Output the [X, Y] coordinate of the center of the cell containing the given text.  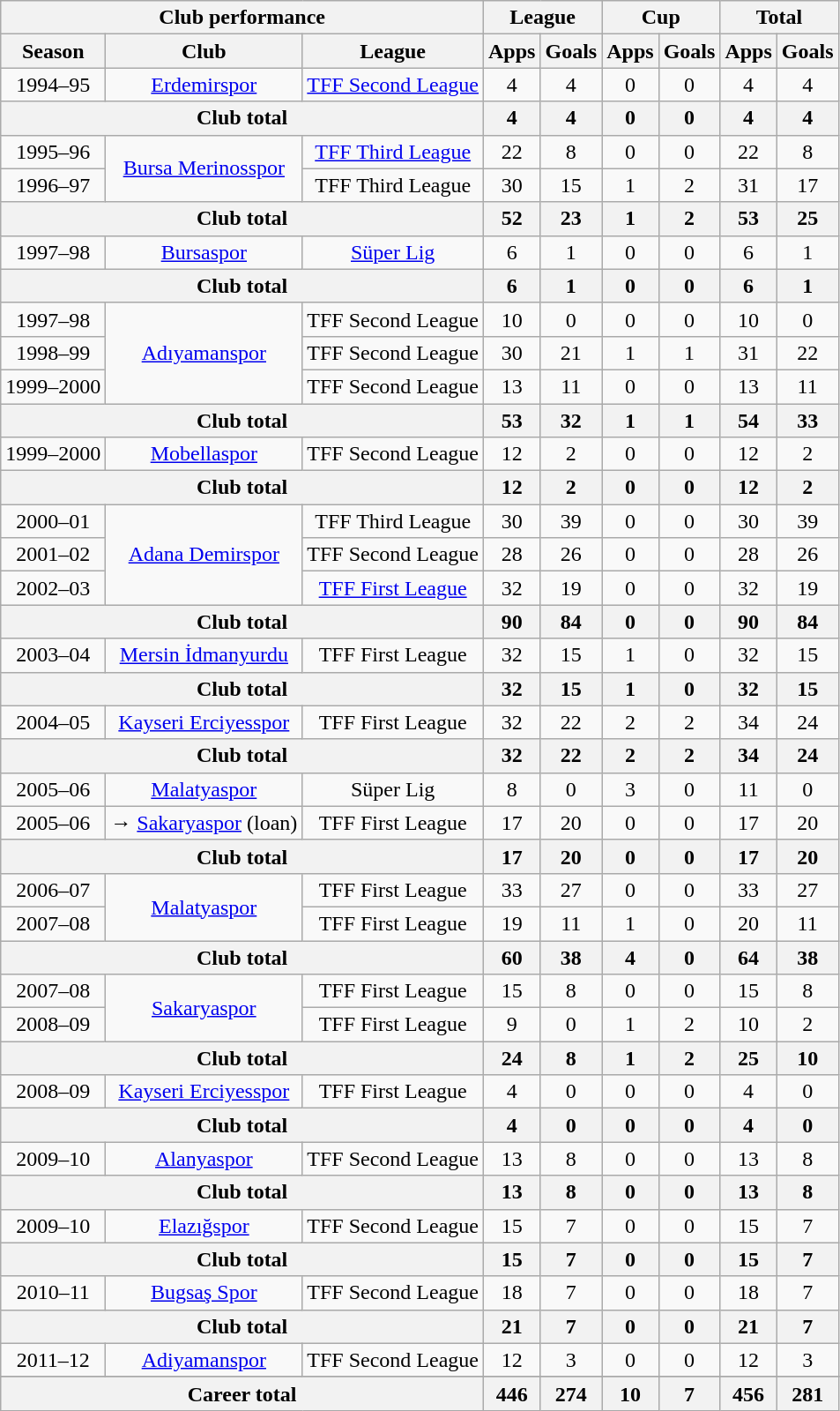
Bursaspor [204, 252]
Adiyamanspor [204, 1360]
60 [512, 957]
Club performance [242, 18]
→ Sakaryaspor (loan) [204, 823]
1995–96 [53, 152]
Adana Demirspor [204, 555]
1996–97 [53, 185]
Mersin İdmanyurdu [204, 655]
Alanyaspor [204, 1159]
Bugsaş Spor [204, 1293]
274 [571, 1393]
281 [807, 1393]
Club [204, 51]
Adıyamanspor [204, 353]
54 [748, 421]
1998–99 [53, 353]
456 [748, 1393]
2001–02 [53, 555]
2003–04 [53, 655]
64 [748, 957]
Career total [242, 1393]
1994–95 [53, 85]
52 [512, 219]
Erdemirspor [204, 85]
2002–03 [53, 588]
9 [512, 1025]
23 [571, 219]
2011–12 [53, 1360]
Cup [661, 18]
2004–05 [53, 722]
Elazığspor [204, 1226]
2010–11 [53, 1293]
2006–07 [53, 890]
Sakaryaspor [204, 1008]
2000–01 [53, 521]
446 [512, 1393]
Bursa Merinosspor [204, 168]
Total [779, 18]
Mobellaspor [204, 454]
Season [53, 51]
